Scan for the cell matching the given text and deliver its (X, Y) coordinate at center. 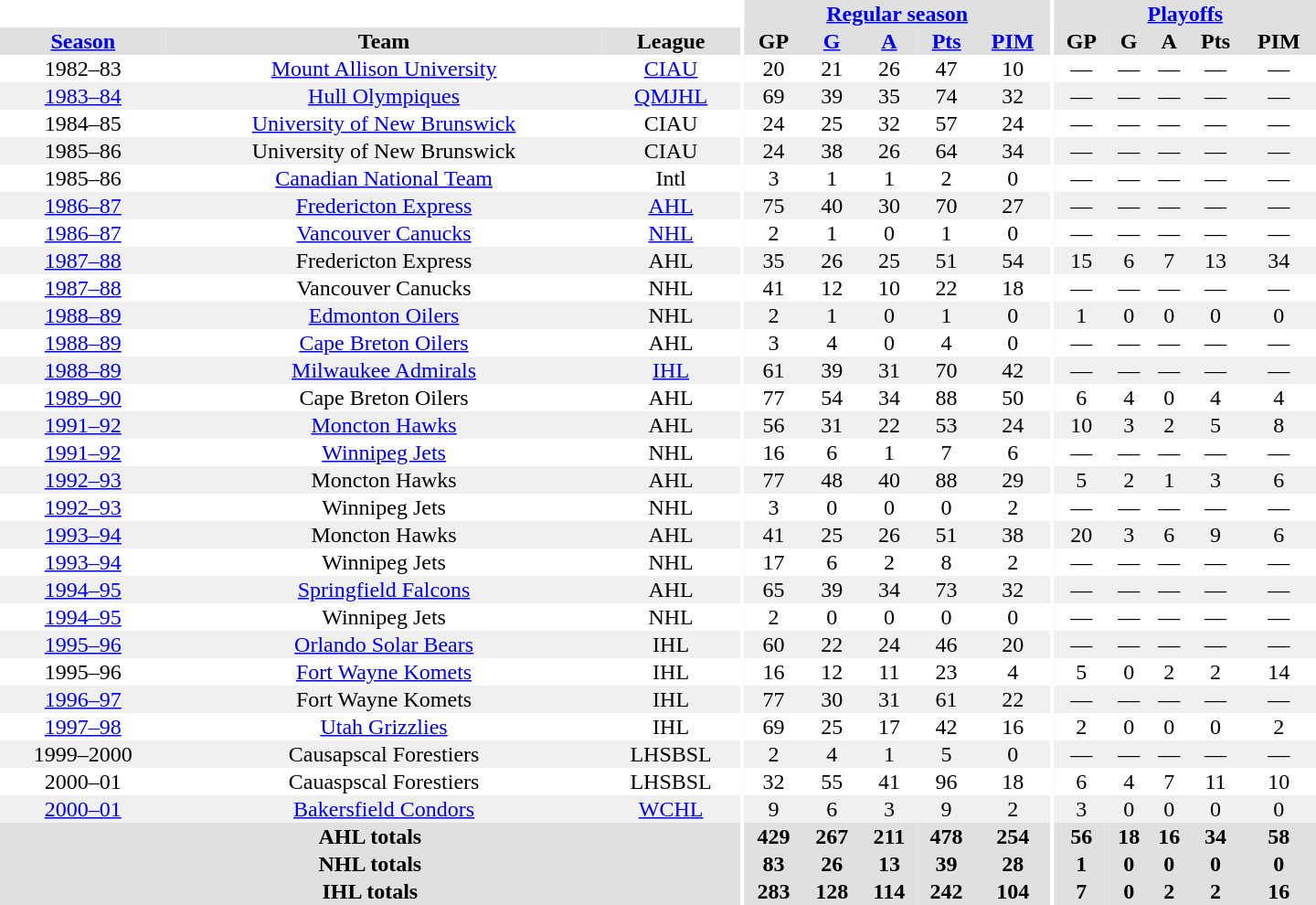
114 (889, 891)
46 (947, 644)
Orlando Solar Bears (384, 644)
1984–85 (83, 123)
478 (947, 836)
47 (947, 69)
League (671, 41)
429 (774, 836)
60 (774, 644)
Intl (671, 178)
Hull Olympiques (384, 96)
242 (947, 891)
Mount Allison University (384, 69)
1996–97 (83, 699)
83 (774, 864)
283 (774, 891)
Causapscal Forestiers (384, 754)
21 (832, 69)
14 (1279, 672)
57 (947, 123)
Cauaspscal Forestiers (384, 782)
Milwaukee Admirals (384, 370)
104 (1013, 891)
Bakersfield Condors (384, 809)
1983–84 (83, 96)
50 (1013, 398)
73 (947, 590)
267 (832, 836)
Edmonton Oilers (384, 315)
WCHL (671, 809)
53 (947, 425)
Playoffs (1185, 14)
IHL totals (370, 891)
15 (1082, 261)
48 (832, 480)
64 (947, 151)
1999–2000 (83, 754)
254 (1013, 836)
1989–90 (83, 398)
27 (1013, 206)
28 (1013, 864)
96 (947, 782)
Season (83, 41)
128 (832, 891)
1982–83 (83, 69)
29 (1013, 480)
58 (1279, 836)
75 (774, 206)
23 (947, 672)
Team (384, 41)
Springfield Falcons (384, 590)
NHL totals (370, 864)
QMJHL (671, 96)
74 (947, 96)
55 (832, 782)
AHL totals (370, 836)
Utah Grizzlies (384, 727)
1997–98 (83, 727)
Canadian National Team (384, 178)
Regular season (897, 14)
211 (889, 836)
65 (774, 590)
